For the text-containing cell, return its midpoint in [x, y] coordinate format. 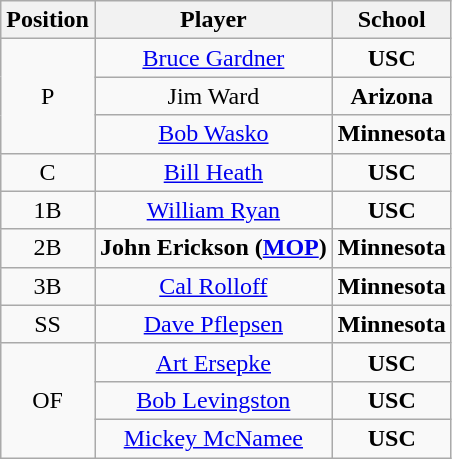
Dave Pflepsen [213, 324]
C [48, 172]
Mickey McNamee [213, 438]
3B [48, 286]
OF [48, 400]
Bruce Gardner [213, 58]
Cal Rolloff [213, 286]
John Erickson (MOP) [213, 248]
Player [213, 20]
SS [48, 324]
Bill Heath [213, 172]
William Ryan [213, 210]
Arizona [392, 96]
Art Ersepke [213, 362]
Position [48, 20]
1B [48, 210]
Jim Ward [213, 96]
School [392, 20]
P [48, 96]
Bob Levingston [213, 400]
2B [48, 248]
Bob Wasko [213, 134]
